Search for the cell housing the specified text and yield its [X, Y] center coordinate. 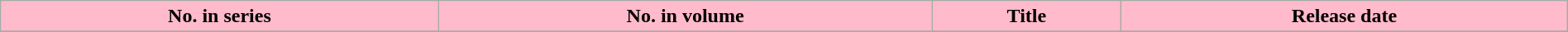
No. in volume [685, 16]
No. in series [220, 16]
Release date [1345, 16]
Title [1027, 16]
